Return the (x, y) coordinate for the center point of the cell that contains the specified text.  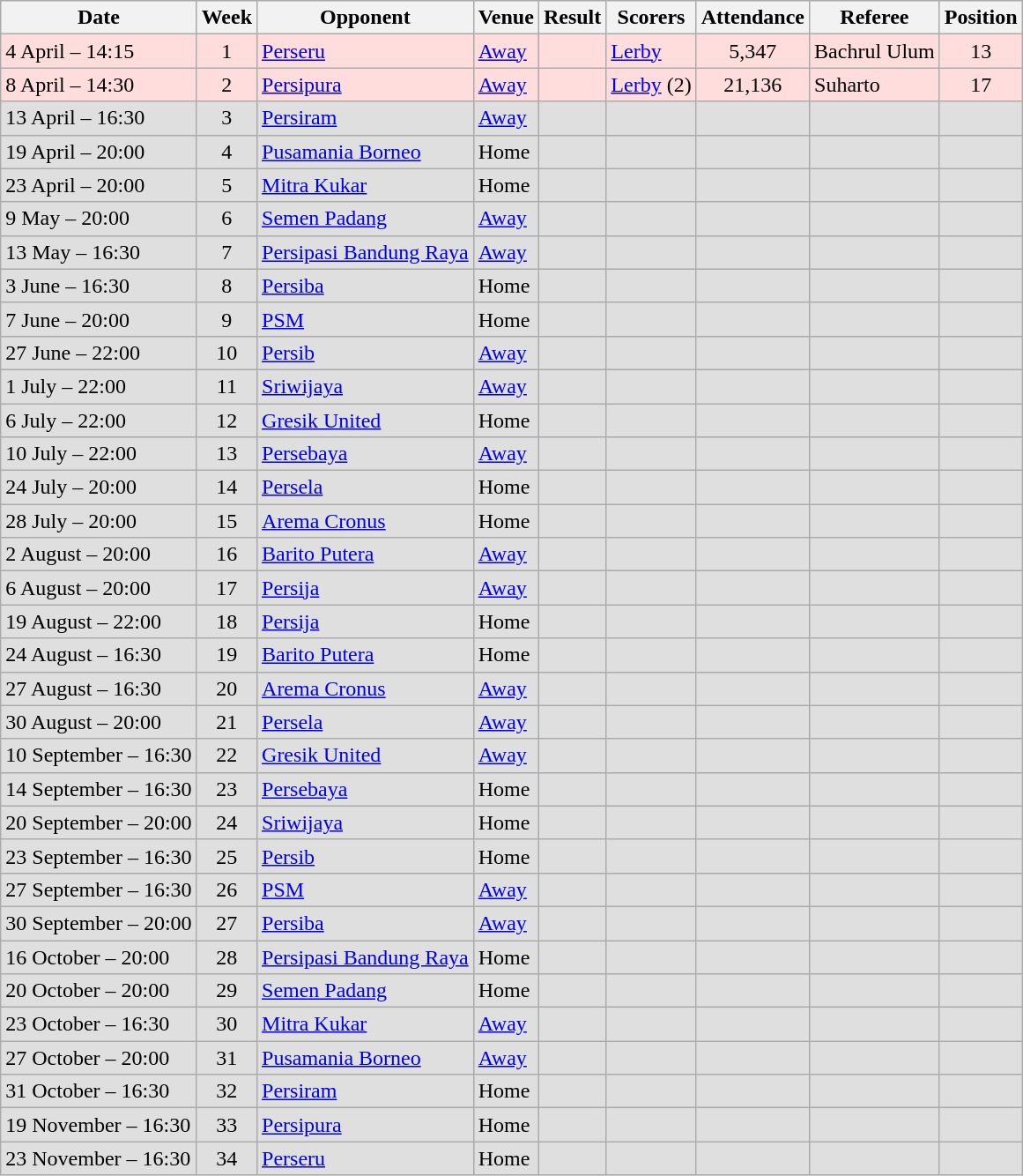
23 October – 16:30 (99, 1024)
27 June – 22:00 (99, 353)
24 August – 16:30 (99, 655)
14 September – 16:30 (99, 789)
2 August – 20:00 (99, 555)
30 September – 20:00 (99, 923)
9 (226, 319)
23 November – 16:30 (99, 1158)
10 July – 22:00 (99, 454)
21 (226, 722)
32 (226, 1091)
11 (226, 386)
19 (226, 655)
13 April – 16:30 (99, 118)
24 (226, 822)
3 (226, 118)
7 (226, 252)
27 September – 16:30 (99, 889)
Week (226, 18)
1 July – 22:00 (99, 386)
Scorers (651, 18)
13 May – 16:30 (99, 252)
14 (226, 488)
10 September – 16:30 (99, 755)
20 October – 20:00 (99, 991)
Bachrul Ulum (875, 51)
27 October – 20:00 (99, 1058)
Venue (506, 18)
28 July – 20:00 (99, 521)
8 April – 14:30 (99, 85)
Date (99, 18)
19 April – 20:00 (99, 152)
31 (226, 1058)
16 (226, 555)
5 (226, 185)
22 (226, 755)
23 April – 20:00 (99, 185)
9 May – 20:00 (99, 219)
Lerby (2) (651, 85)
30 August – 20:00 (99, 722)
29 (226, 991)
3 June – 16:30 (99, 286)
5,347 (752, 51)
33 (226, 1125)
2 (226, 85)
34 (226, 1158)
16 October – 20:00 (99, 956)
12 (226, 421)
19 November – 16:30 (99, 1125)
31 October – 16:30 (99, 1091)
4 (226, 152)
23 September – 16:30 (99, 856)
25 (226, 856)
26 (226, 889)
23 (226, 789)
19 August – 22:00 (99, 621)
4 April – 14:15 (99, 51)
Lerby (651, 51)
27 (226, 923)
15 (226, 521)
28 (226, 956)
6 (226, 219)
24 July – 20:00 (99, 488)
20 September – 20:00 (99, 822)
10 (226, 353)
6 July – 22:00 (99, 421)
Attendance (752, 18)
Opponent (366, 18)
27 August – 16:30 (99, 688)
21,136 (752, 85)
6 August – 20:00 (99, 588)
Suharto (875, 85)
Result (572, 18)
Referee (875, 18)
Position (981, 18)
30 (226, 1024)
8 (226, 286)
20 (226, 688)
1 (226, 51)
7 June – 20:00 (99, 319)
18 (226, 621)
